Capture the cell that displays the provided text and extract its [X, Y] central coordinate. 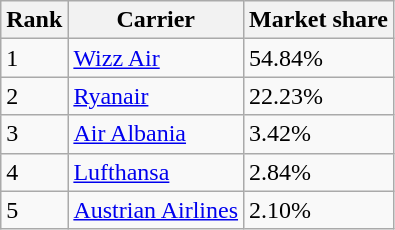
Austrian Airlines [156, 210]
1 [34, 58]
2.84% [319, 172]
2 [34, 96]
Ryanair [156, 96]
Carrier [156, 20]
54.84% [319, 58]
3.42% [319, 134]
Lufthansa [156, 172]
Wizz Air [156, 58]
4 [34, 172]
Market share [319, 20]
Rank [34, 20]
22.23% [319, 96]
2.10% [319, 210]
3 [34, 134]
Air Albania [156, 134]
5 [34, 210]
